Scan for the cell matching the given text and deliver its (X, Y) coordinate at center. 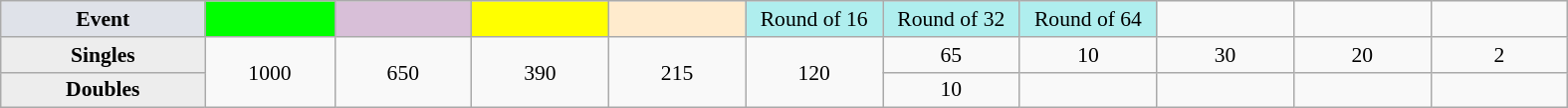
30 (1226, 55)
65 (951, 55)
Event (104, 19)
650 (403, 72)
Round of 32 (951, 19)
Round of 16 (814, 19)
Round of 64 (1088, 19)
215 (677, 72)
120 (814, 72)
20 (1362, 55)
2 (1499, 55)
390 (541, 72)
1000 (270, 72)
Singles (104, 55)
Doubles (104, 90)
